Find where the given text appears and provide that cell's center as (X, Y) coordinate. 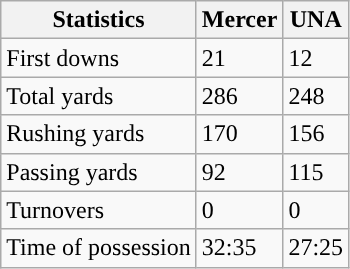
248 (316, 96)
Rushing yards (99, 134)
Total yards (99, 96)
92 (240, 172)
Turnovers (99, 210)
156 (316, 134)
32:35 (240, 248)
27:25 (316, 248)
21 (240, 58)
170 (240, 134)
Time of possession (99, 248)
Mercer (240, 20)
115 (316, 172)
Statistics (99, 20)
UNA (316, 20)
12 (316, 58)
Passing yards (99, 172)
First downs (99, 58)
286 (240, 96)
